Scan for the cell matching the given text and deliver its (x, y) coordinate at center. 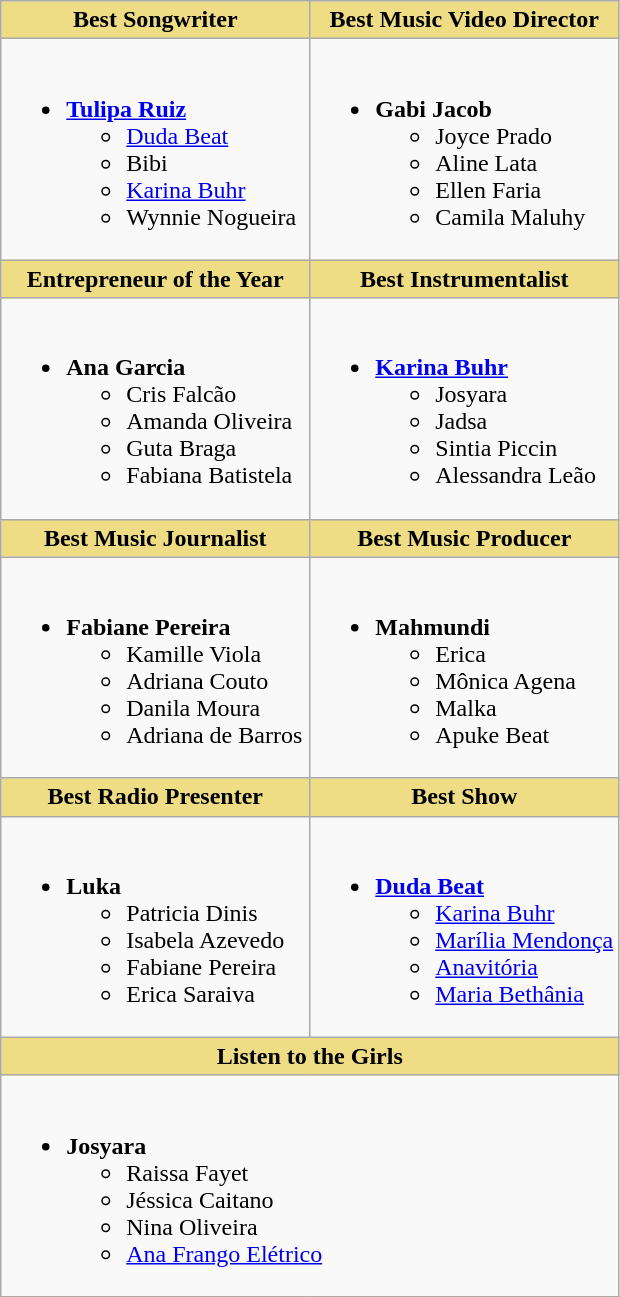
Fabiane PereiraKamille ViolaAdriana CoutoDanila MouraAdriana de Barros (156, 668)
Best Instrumentalist (464, 279)
LukaPatricia DinisIsabela AzevedoFabiane PereiraErica Saraiva (156, 926)
Gabi JacobJoyce PradoAline LataEllen FariaCamila Maluhy (464, 150)
Tulipa RuizDuda BeatBibiKarina BuhrWynnie Nogueira (156, 150)
MahmundiEricaMônica AgenaMalkaApuke Beat (464, 668)
Best Music Journalist (156, 538)
Best Songwriter (156, 20)
Entrepreneur of the Year (156, 279)
Best Music Video Director (464, 20)
Ana GarciaCris FalcãoAmanda OliveiraGuta BragaFabiana Batistela (156, 408)
Best Music Producer (464, 538)
Duda BeatKarina BuhrMarília MendonçaAnavitóriaMaria Bethânia (464, 926)
Best Show (464, 797)
Karina BuhrJosyaraJadsaSintia PiccinAlessandra Leão (464, 408)
JosyaraRaissa FayetJéssica CaitanoNina OliveiraAna Frango Elétrico (310, 1186)
Best Radio Presenter (156, 797)
Listen to the Girls (310, 1056)
